Scan for the cell matching the given text and deliver its [X, Y] coordinate at center. 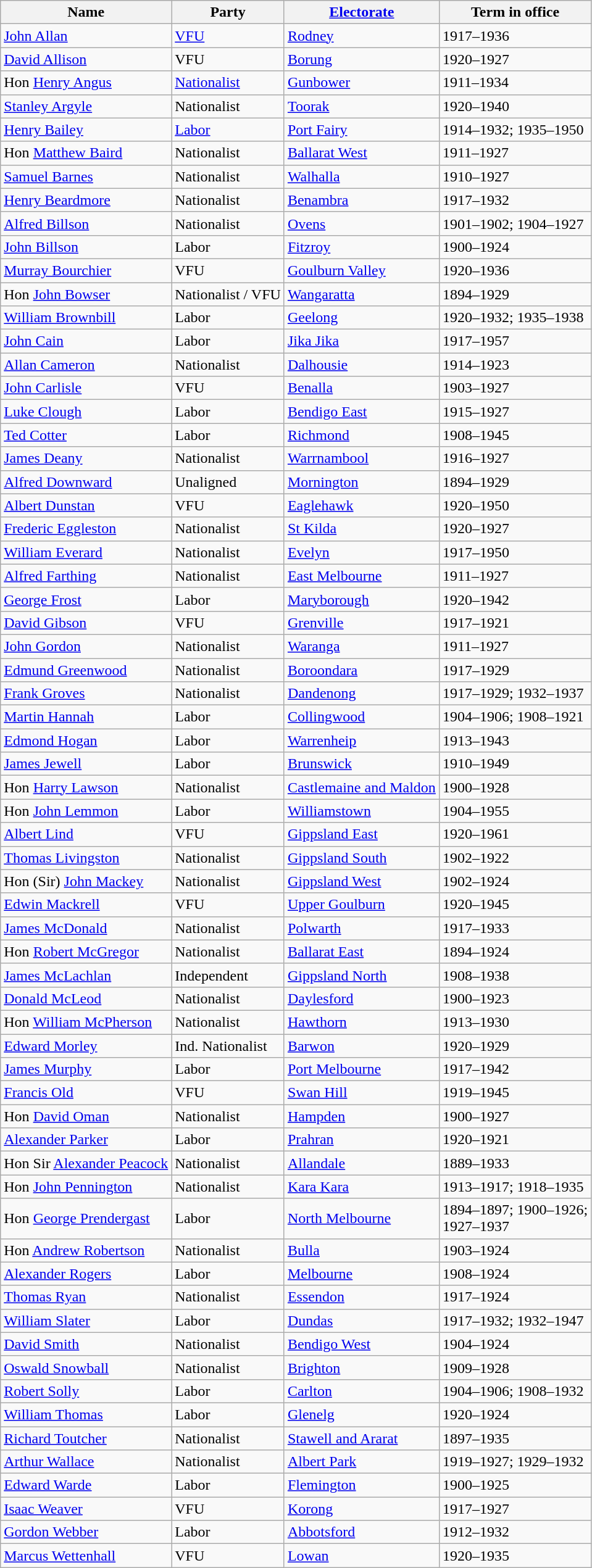
Robert Solly [86, 1391]
1917–1936 [515, 36]
Toorak [362, 106]
1917–1924 [515, 1297]
1920–1942 [515, 599]
Borung [362, 59]
Francis Old [86, 1093]
1908–1924 [515, 1274]
Geelong [362, 318]
Port Melbourne [362, 1069]
Flemington [362, 1485]
Hon Robert McGregor [86, 952]
Ind. Nationalist [228, 1046]
Dalhousie [362, 365]
1917–1957 [515, 341]
1914–1923 [515, 365]
Albert Dunstan [86, 505]
Edmond Hogan [86, 740]
1917–1921 [515, 623]
1889–1933 [515, 1163]
Bendigo East [362, 412]
Hawthorn [362, 1022]
Gippsland East [362, 834]
Essendon [362, 1297]
1919–1945 [515, 1093]
Gippsland West [362, 881]
Thomas Ryan [86, 1297]
John Gordon [86, 646]
1900–1923 [515, 998]
Electorate [362, 12]
1894–1924 [515, 952]
Maryborough [362, 599]
1904–1906; 1908–1932 [515, 1391]
1914–1932; 1935–1950 [515, 130]
1902–1924 [515, 881]
Albert Lind [86, 834]
John Cain [86, 341]
Hon (Sir) John Mackey [86, 881]
1917–1929 [515, 670]
North Melbourne [362, 1218]
Rodney [362, 36]
Samuel Barnes [86, 176]
Hon John Lemmon [86, 811]
Edward Morley [86, 1046]
Henry Beardmore [86, 200]
Isaac Weaver [86, 1509]
1919–1927; 1929–1932 [515, 1462]
1900–1925 [515, 1485]
Donald McLeod [86, 998]
John Allan [86, 36]
Gordon Webber [86, 1532]
1917–1932 [515, 200]
1920–1961 [515, 834]
1911–1934 [515, 83]
Abbotsford [362, 1532]
1917–1927 [515, 1509]
Frederic Eggleston [86, 529]
1920–1932; 1935–1938 [515, 318]
Barwon [362, 1046]
1897–1935 [515, 1438]
Ted Cotter [86, 435]
Daylesford [362, 998]
Brighton [362, 1367]
Grenville [362, 623]
1894–1897; 1900–1926;1927–1937 [515, 1218]
Stawell and Ararat [362, 1438]
James McDonald [86, 928]
1920–1929 [515, 1046]
Richard Toutcher [86, 1438]
1913–1917; 1918–1935 [515, 1187]
Allan Cameron [86, 365]
Eaglehawk [362, 505]
Hon Sir Alexander Peacock [86, 1163]
1901–1902; 1904–1927 [515, 223]
1912–1932 [515, 1532]
1920–1950 [515, 505]
Edward Warde [86, 1485]
Edwin Mackrell [86, 905]
Wangaratta [362, 294]
James Jewell [86, 764]
Polwarth [362, 928]
Hampden [362, 1116]
Dundas [362, 1321]
Ballarat East [362, 952]
1917–1929; 1932–1937 [515, 694]
Oswald Snowball [86, 1367]
Luke Clough [86, 412]
1917–1942 [515, 1069]
Gippsland North [362, 975]
Alfred Farthing [86, 576]
Bendigo West [362, 1344]
Fitzroy [362, 247]
Upper Goulburn [362, 905]
Independent [228, 975]
George Frost [86, 599]
Lowan [362, 1556]
Castlemaine and Maldon [362, 787]
William Slater [86, 1321]
Swan Hill [362, 1093]
1917–1933 [515, 928]
Warrnambool [362, 458]
Hon George Prendergast [86, 1218]
Hon Harry Lawson [86, 787]
Dandenong [362, 694]
1904–1924 [515, 1344]
1910–1927 [515, 176]
William Brownbill [86, 318]
Frank Groves [86, 694]
Allandale [362, 1163]
Bulla [362, 1250]
Benambra [362, 200]
Nationalist / VFU [228, 294]
Jika Jika [362, 341]
Arthur Wallace [86, 1462]
Albert Park [362, 1462]
David Gibson [86, 623]
Alexander Parker [86, 1140]
Hon John Bowser [86, 294]
William Thomas [86, 1414]
1920–1935 [515, 1556]
1916–1927 [515, 458]
East Melbourne [362, 576]
1920–1936 [515, 270]
Carlton [362, 1391]
Alfred Billson [86, 223]
1908–1938 [515, 975]
Term in office [515, 12]
Hon Matthew Baird [86, 153]
Waranga [362, 646]
Korong [362, 1509]
William Everard [86, 552]
Richmond [362, 435]
David Allison [86, 59]
Name [86, 12]
Ballarat West [362, 153]
Alexander Rogers [86, 1274]
Marcus Wettenhall [86, 1556]
Hon David Oman [86, 1116]
Unaligned [228, 482]
1900–1927 [515, 1116]
1902–1922 [515, 858]
1908–1945 [515, 435]
Kara Kara [362, 1187]
Mornington [362, 482]
James McLachlan [86, 975]
Warrenheip [362, 740]
John Carlisle [86, 388]
St Kilda [362, 529]
Hon Henry Angus [86, 83]
Prahran [362, 1140]
1917–1932; 1932–1947 [515, 1321]
Evelyn [362, 552]
Williamstown [362, 811]
1909–1928 [515, 1367]
1904–1955 [515, 811]
1904–1906; 1908–1921 [515, 717]
1910–1949 [515, 764]
1915–1927 [515, 412]
Melbourne [362, 1274]
James Murphy [86, 1069]
Goulburn Valley [362, 270]
1903–1927 [515, 388]
1903–1924 [515, 1250]
Brunswick [362, 764]
Glenelg [362, 1414]
Boroondara [362, 670]
Martin Hannah [86, 717]
Port Fairy [362, 130]
1900–1928 [515, 787]
Gunbower [362, 83]
Party [228, 12]
1920–1924 [515, 1414]
Thomas Livingston [86, 858]
Walhalla [362, 176]
1920–1921 [515, 1140]
1920–1945 [515, 905]
Henry Bailey [86, 130]
David Smith [86, 1344]
1900–1924 [515, 247]
Benalla [362, 388]
Ovens [362, 223]
Edmund Greenwood [86, 670]
Hon John Pennington [86, 1187]
1917–1950 [515, 552]
1913–1930 [515, 1022]
James Deany [86, 458]
1920–1940 [515, 106]
Alfred Downward [86, 482]
Stanley Argyle [86, 106]
Hon Andrew Robertson [86, 1250]
John Billson [86, 247]
Murray Bourchier [86, 270]
Hon William McPherson [86, 1022]
Gippsland South [362, 858]
1913–1943 [515, 740]
Collingwood [362, 717]
